Detect which cell encompasses the target text, then output its (X, Y) center coordinate. 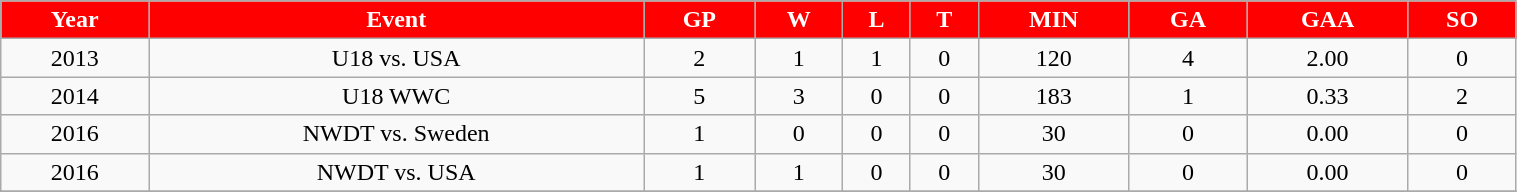
Event (396, 20)
W (799, 20)
GA (1188, 20)
183 (1054, 96)
3 (799, 96)
2014 (75, 96)
SO (1462, 20)
U18 vs. USA (396, 58)
T (944, 20)
MIN (1054, 20)
GAA (1328, 20)
120 (1054, 58)
Year (75, 20)
4 (1188, 58)
0.33 (1328, 96)
2013 (75, 58)
L (877, 20)
5 (700, 96)
NWDT vs. Sweden (396, 134)
GP (700, 20)
2.00 (1328, 58)
U18 WWC (396, 96)
NWDT vs. USA (396, 172)
